For the text-containing cell, return its midpoint in [x, y] coordinate format. 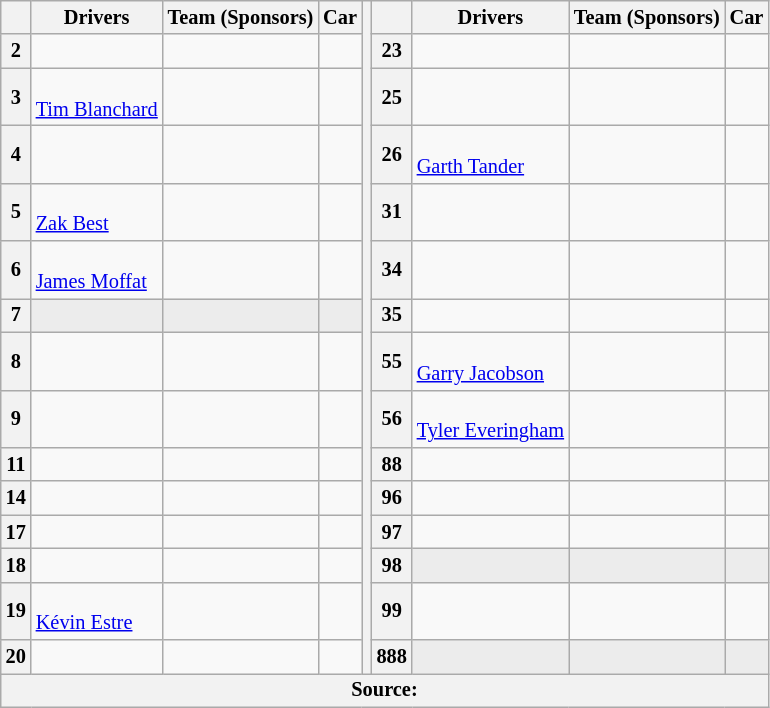
Garth Tander [490, 154]
4 [16, 154]
97 [392, 532]
James Moffat [97, 270]
56 [392, 419]
35 [392, 315]
2 [16, 51]
34 [392, 270]
18 [16, 565]
3 [16, 97]
23 [392, 51]
6 [16, 270]
Tyler Everingham [490, 419]
5 [16, 212]
11 [16, 464]
88 [392, 464]
9 [16, 419]
Kévin Estre [97, 611]
26 [392, 154]
20 [16, 657]
Tim Blanchard [97, 97]
55 [392, 361]
99 [392, 611]
888 [392, 657]
98 [392, 565]
8 [16, 361]
14 [16, 498]
Garry Jacobson [490, 361]
Source: [384, 690]
Zak Best [97, 212]
7 [16, 315]
19 [16, 611]
25 [392, 97]
31 [392, 212]
96 [392, 498]
17 [16, 532]
